Detect which cell encompasses the target text, then output its (X, Y) center coordinate. 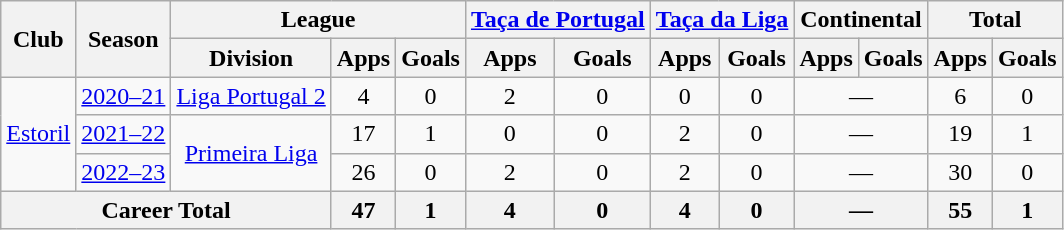
Career Total (166, 210)
2020–21 (124, 96)
Primeira Liga (251, 153)
Continental (861, 20)
Season (124, 39)
2021–22 (124, 134)
Estoril (38, 134)
Taça de Portugal (558, 20)
17 (363, 134)
Liga Portugal 2 (251, 96)
League (318, 20)
Total (995, 20)
19 (960, 134)
2022–23 (124, 172)
26 (363, 172)
47 (363, 210)
6 (960, 96)
Division (251, 58)
30 (960, 172)
55 (960, 210)
Club (38, 39)
Taça da Liga (722, 20)
